Identify which cell holds the provided text, then report its [x, y] central coordinate. 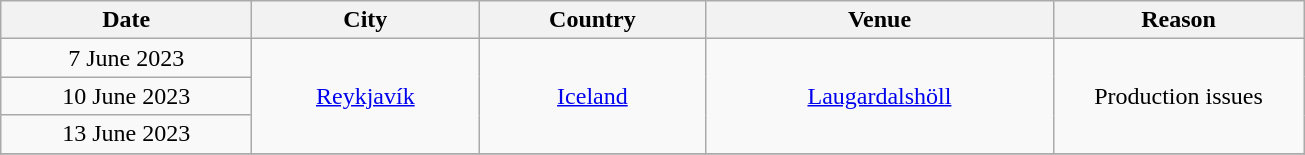
13 June 2023 [126, 134]
Laugardalshöll [880, 96]
Reason [1178, 20]
Venue [880, 20]
7 June 2023 [126, 58]
Reykjavík [366, 96]
Country [592, 20]
City [366, 20]
Iceland [592, 96]
10 June 2023 [126, 96]
Production issues [1178, 96]
Date [126, 20]
